Locate the cell with the specified text and output its [x, y] center coordinate. 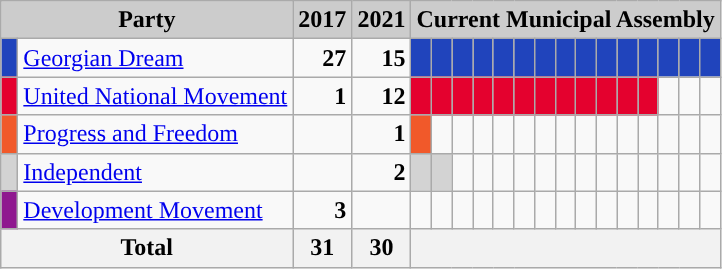
30 [382, 248]
United National Movement [156, 96]
31 [322, 248]
Party [147, 20]
2021 [382, 20]
3 [322, 210]
2017 [322, 20]
2 [382, 172]
Progress and Freedom [156, 134]
Georgian Dream [156, 58]
Independent [156, 172]
Development Movement [156, 210]
Total [147, 248]
Current Municipal Assembly [566, 20]
15 [382, 58]
12 [382, 96]
27 [322, 58]
